Capture the cell that displays the provided text and extract its [x, y] central coordinate. 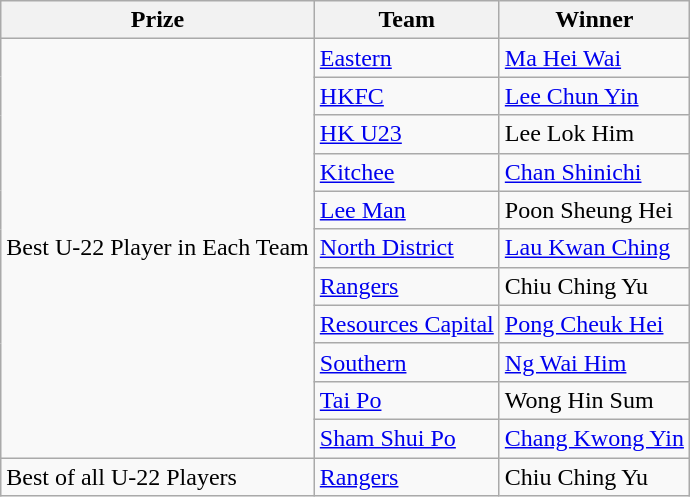
North District [406, 248]
Kitchee [406, 172]
Team [406, 20]
Lau Kwan Ching [594, 248]
Winner [594, 20]
Best U-22 Player in Each Team [158, 248]
Prize [158, 20]
HK U23 [406, 134]
Lee Lok Him [594, 134]
Sham Shui Po [406, 438]
Ma Hei Wai [594, 58]
Pong Cheuk Hei [594, 324]
Best of all U-22 Players [158, 477]
Resources Capital [406, 324]
Wong Hin Sum [594, 400]
Eastern [406, 58]
Lee Man [406, 210]
Southern [406, 362]
Ng Wai Him [594, 362]
Lee Chun Yin [594, 96]
HKFC [406, 96]
Chan Shinichi [594, 172]
Poon Sheung Hei [594, 210]
Tai Po [406, 400]
Chang Kwong Yin [594, 438]
